Capture the cell that displays the provided text and extract its (X, Y) central coordinate. 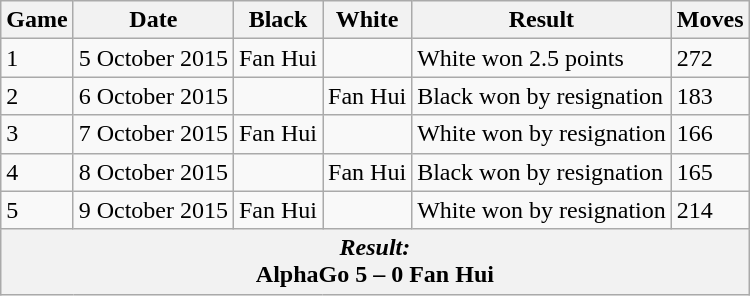
6 October 2015 (153, 96)
4 (37, 172)
Black (278, 20)
1 (37, 58)
166 (710, 134)
3 (37, 134)
9 October 2015 (153, 210)
2 (37, 96)
214 (710, 210)
5 October 2015 (153, 58)
7 October 2015 (153, 134)
Result (542, 20)
5 (37, 210)
Result: AlphaGo 5 – 0 Fan Hui (375, 262)
183 (710, 96)
White (368, 20)
8 October 2015 (153, 172)
Moves (710, 20)
Date (153, 20)
272 (710, 58)
165 (710, 172)
Game (37, 20)
White won 2.5 points (542, 58)
